Return [x, y] of the center of cell containing provided text 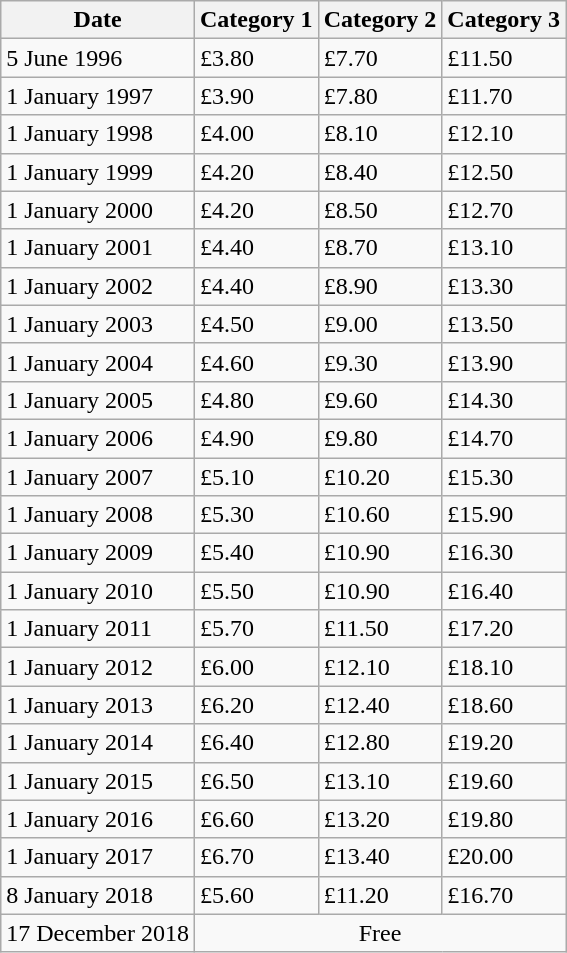
£19.20 [504, 743]
£9.60 [380, 400]
£10.60 [380, 515]
£4.00 [256, 134]
£19.80 [504, 819]
£5.70 [256, 629]
1 January 2007 [98, 477]
1 January 2003 [98, 324]
£20.00 [504, 857]
1 January 1998 [98, 134]
£14.30 [504, 400]
£6.00 [256, 667]
1 January 2006 [98, 438]
Date [98, 20]
5 June 1996 [98, 58]
£15.90 [504, 515]
£5.30 [256, 515]
£12.50 [504, 172]
1 January 2010 [98, 591]
Free [380, 933]
£5.10 [256, 477]
£8.40 [380, 172]
1 January 2008 [98, 515]
£9.80 [380, 438]
£6.70 [256, 857]
1 January 2005 [98, 400]
£11.20 [380, 895]
1 January 2004 [98, 362]
£6.60 [256, 819]
£4.90 [256, 438]
1 January 2017 [98, 857]
Category 1 [256, 20]
£8.70 [380, 248]
£8.10 [380, 134]
£5.60 [256, 895]
£13.40 [380, 857]
1 January 2002 [98, 286]
£5.40 [256, 553]
£6.50 [256, 781]
1 January 2016 [98, 819]
£12.70 [504, 210]
£15.30 [504, 477]
£6.20 [256, 705]
£16.70 [504, 895]
£16.40 [504, 591]
1 January 1999 [98, 172]
£18.10 [504, 667]
£17.20 [504, 629]
8 January 2018 [98, 895]
£12.40 [380, 705]
£12.80 [380, 743]
1 January 2013 [98, 705]
1 January 2000 [98, 210]
£8.50 [380, 210]
£7.80 [380, 96]
1 January 2011 [98, 629]
£8.90 [380, 286]
£16.30 [504, 553]
£4.50 [256, 324]
£13.50 [504, 324]
£6.40 [256, 743]
1 January 2001 [98, 248]
£5.50 [256, 591]
Category 2 [380, 20]
£13.90 [504, 362]
Category 3 [504, 20]
£7.70 [380, 58]
1 January 2014 [98, 743]
£11.70 [504, 96]
£9.30 [380, 362]
£19.60 [504, 781]
£18.60 [504, 705]
1 January 2012 [98, 667]
1 January 1997 [98, 96]
£3.80 [256, 58]
£4.60 [256, 362]
£3.90 [256, 96]
17 December 2018 [98, 933]
£10.20 [380, 477]
1 January 2015 [98, 781]
£13.30 [504, 286]
£9.00 [380, 324]
1 January 2009 [98, 553]
£13.20 [380, 819]
£4.80 [256, 400]
£14.70 [504, 438]
